Search for the cell housing the specified text and yield its (X, Y) center coordinate. 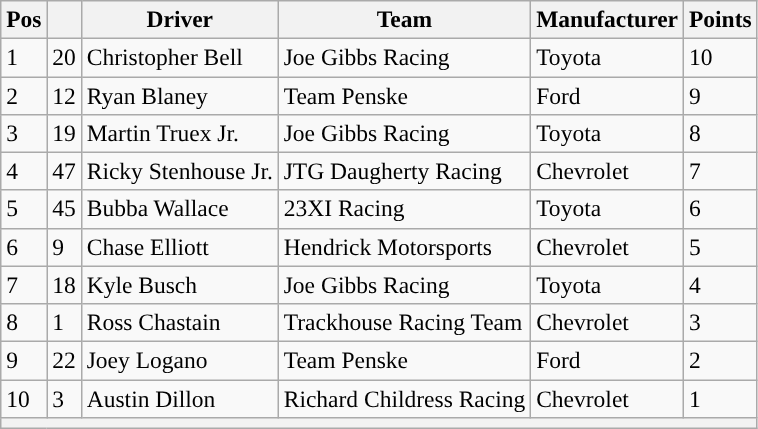
47 (64, 171)
Hendrick Motorsports (404, 247)
Joey Logano (180, 360)
Christopher Bell (180, 57)
Chase Elliott (180, 247)
Richard Childress Racing (404, 398)
Driver (180, 19)
Kyle Busch (180, 285)
18 (64, 285)
Team (404, 19)
Points (720, 19)
19 (64, 133)
20 (64, 57)
Pos (24, 19)
Trackhouse Racing Team (404, 322)
Ross Chastain (180, 322)
23XI Racing (404, 209)
22 (64, 360)
12 (64, 95)
Bubba Wallace (180, 209)
Ricky Stenhouse Jr. (180, 171)
Austin Dillon (180, 398)
Manufacturer (608, 19)
Martin Truex Jr. (180, 133)
Ryan Blaney (180, 95)
45 (64, 209)
JTG Daugherty Racing (404, 171)
